For the text-containing cell, return its midpoint in [X, Y] coordinate format. 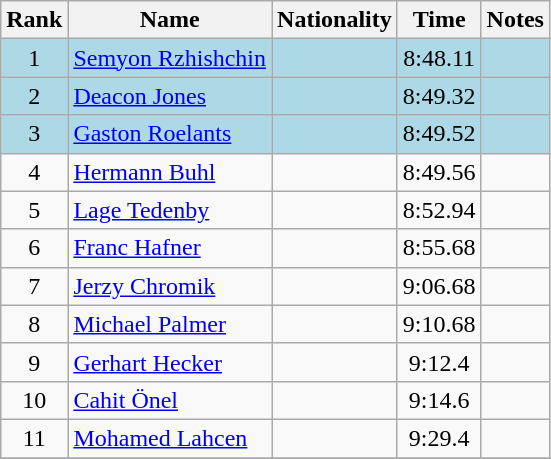
Hermann Buhl [170, 172]
4 [34, 172]
Deacon Jones [170, 96]
8:48.11 [439, 58]
3 [34, 134]
6 [34, 248]
8:49.52 [439, 134]
8 [34, 324]
2 [34, 96]
8:55.68 [439, 248]
Franc Hafner [170, 248]
9:12.4 [439, 362]
Gerhart Hecker [170, 362]
Time [439, 20]
Rank [34, 20]
5 [34, 210]
Cahit Önel [170, 400]
Michael Palmer [170, 324]
Notes [515, 20]
7 [34, 286]
10 [34, 400]
9:14.6 [439, 400]
Lage Tedenby [170, 210]
Name [170, 20]
Mohamed Lahcen [170, 438]
11 [34, 438]
Semyon Rzhishchin [170, 58]
Nationality [335, 20]
9:29.4 [439, 438]
Jerzy Chromik [170, 286]
9:06.68 [439, 286]
8:49.56 [439, 172]
8:49.32 [439, 96]
8:52.94 [439, 210]
9 [34, 362]
Gaston Roelants [170, 134]
9:10.68 [439, 324]
1 [34, 58]
